Locate the cell with the specified text and output its [X, Y] center coordinate. 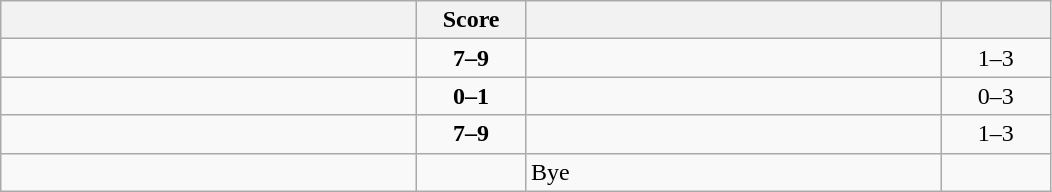
Score [472, 20]
0–1 [472, 96]
Bye [733, 172]
0–3 [996, 96]
